Return [X, Y] of the center of cell containing provided text 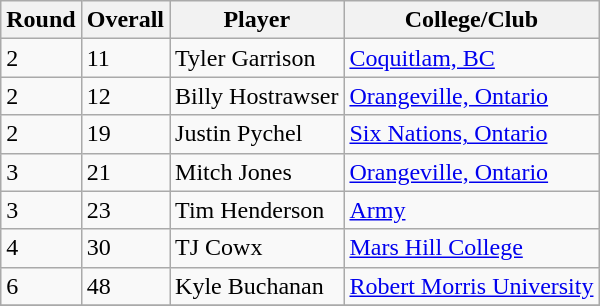
Round [41, 20]
Kyle Buchanan [257, 286]
Player [257, 20]
4 [41, 248]
Justin Pychel [257, 134]
TJ Cowx [257, 248]
6 [41, 286]
23 [125, 210]
11 [125, 58]
Billy Hostrawser [257, 96]
Tyler Garrison [257, 58]
Robert Morris University [472, 286]
12 [125, 96]
21 [125, 172]
Overall [125, 20]
Coquitlam, BC [472, 58]
48 [125, 286]
19 [125, 134]
Six Nations, Ontario [472, 134]
Mars Hill College [472, 248]
Army [472, 210]
30 [125, 248]
Tim Henderson [257, 210]
Mitch Jones [257, 172]
College/Club [472, 20]
